For the text-containing cell, return its midpoint in (X, Y) coordinate format. 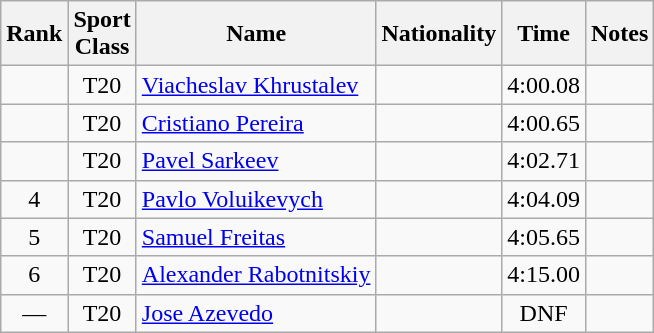
4:15.00 (544, 275)
SportClass (102, 34)
4:00.08 (544, 85)
Time (544, 34)
Nationality (439, 34)
5 (34, 237)
4:02.71 (544, 161)
4:05.65 (544, 237)
Alexander Rabotnitskiy (256, 275)
DNF (544, 313)
Jose Azevedo (256, 313)
Cristiano Pereira (256, 123)
4 (34, 199)
Notes (619, 34)
6 (34, 275)
— (34, 313)
Pavlo Voluikevych (256, 199)
Viacheslav Khrustalev (256, 85)
4:04.09 (544, 199)
Pavel Sarkeev (256, 161)
Samuel Freitas (256, 237)
Name (256, 34)
4:00.65 (544, 123)
Rank (34, 34)
